Locate the cell with the specified text and output its [X, Y] center coordinate. 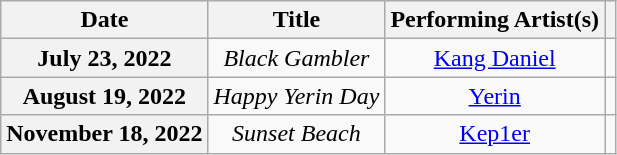
Title [296, 20]
Performing Artist(s) [495, 20]
Kang Daniel [495, 58]
Happy Yerin Day [296, 96]
Black Gambler [296, 58]
Kep1er [495, 134]
November 18, 2022 [104, 134]
July 23, 2022 [104, 58]
Yerin [495, 96]
Sunset Beach [296, 134]
Date [104, 20]
August 19, 2022 [104, 96]
